Identify which cell holds the provided text, then report its [X, Y] central coordinate. 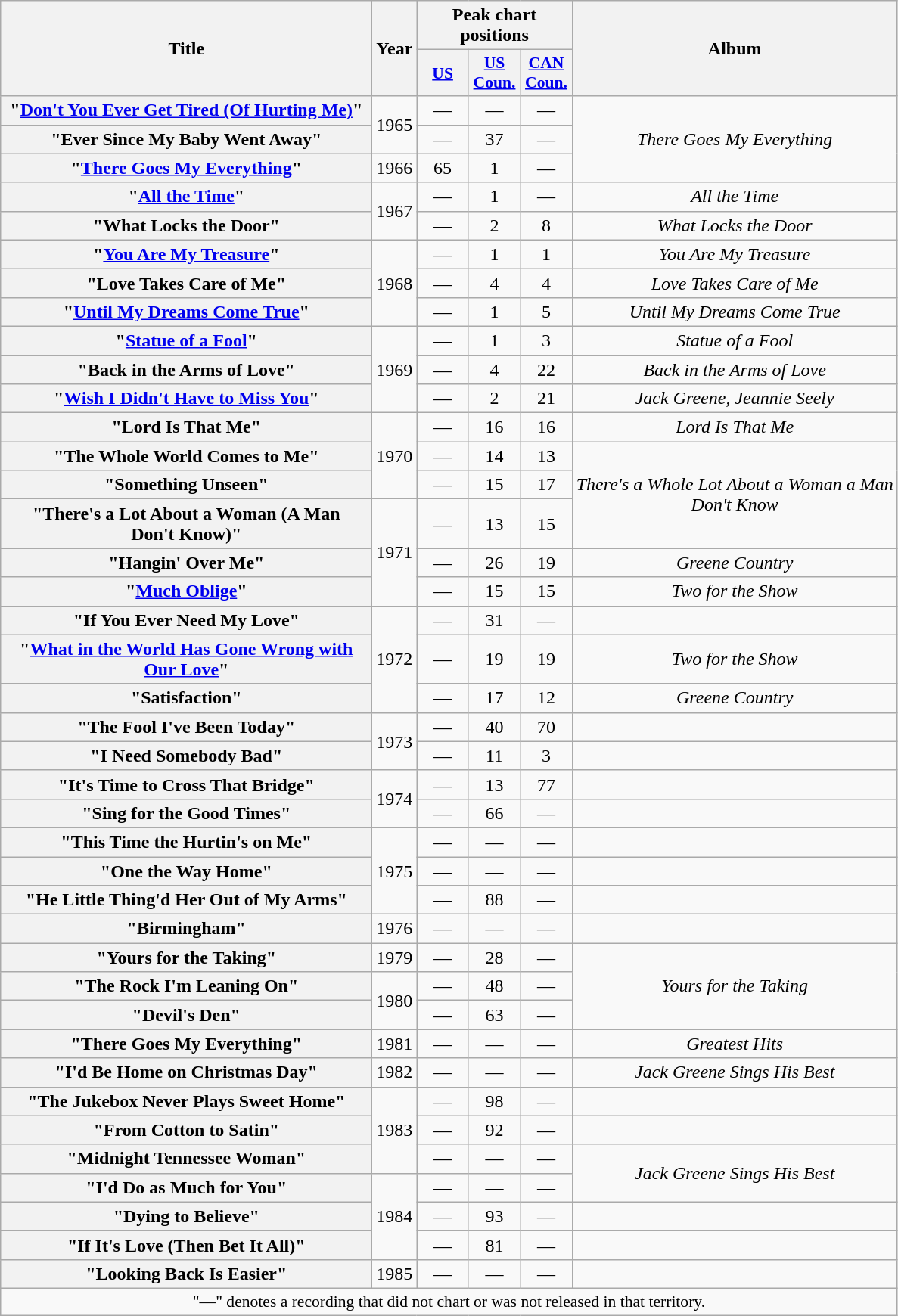
40 [494, 727]
37 [494, 139]
28 [494, 958]
1976 [395, 929]
21 [546, 399]
"He Little Thing'd Her Out of My Arms" [186, 900]
1969 [395, 369]
1973 [395, 741]
"One the Way Home" [186, 871]
Year [395, 48]
92 [494, 1130]
"It's Time to Cross That Bridge" [186, 784]
Yours for the Taking [735, 986]
8 [546, 225]
70 [546, 727]
"The Jukebox Never Plays Sweet Home" [186, 1101]
1979 [395, 958]
1981 [395, 1044]
There Goes My Everything [735, 139]
1967 [395, 211]
"This Time the Hurtin's on Me" [186, 842]
1965 [395, 125]
"I'd Do as Much for You" [186, 1187]
"Much Oblige" [186, 591]
Album [735, 48]
"Dying to Believe" [186, 1216]
48 [494, 986]
1970 [395, 456]
"Devil's Den" [186, 1015]
Jack Greene, Jeannie Seely [735, 399]
You Are My Treasure [735, 254]
63 [494, 1015]
26 [494, 563]
"Something Unseen" [186, 485]
"Statue of a Fool" [186, 340]
"I'd Be Home on Christmas Day" [186, 1072]
1971 [395, 552]
Lord Is That Me [735, 427]
1972 [395, 660]
"Birmingham" [186, 929]
1982 [395, 1072]
"Back in the Arms of Love" [186, 370]
1984 [395, 1216]
81 [494, 1245]
"There's a Lot About a Woman (A ManDon't Know)" [186, 523]
"Yours for the Taking" [186, 958]
"All the Time" [186, 197]
"What in the World Has Gone Wrong withOur Love" [186, 660]
1980 [395, 1001]
"If It's Love (Then Bet It All)" [186, 1245]
1985 [395, 1274]
"Ever Since My Baby Went Away" [186, 139]
22 [546, 370]
5 [546, 312]
77 [546, 784]
"Wish I Didn't Have to Miss You" [186, 399]
1968 [395, 283]
Love Takes Care of Me [735, 283]
Until My Dreams Come True [735, 312]
"The Fool I've Been Today" [186, 727]
"Lord Is That Me" [186, 427]
There's a Whole Lot About a Woman a ManDon't Know [735, 495]
"Satisfaction" [186, 698]
USCoun. [494, 73]
Peak chartpositions [495, 26]
65 [443, 168]
"The Rock I'm Leaning On" [186, 986]
"Love Takes Care of Me" [186, 283]
98 [494, 1101]
11 [494, 756]
"I Need Somebody Bad" [186, 756]
1983 [395, 1130]
"If You Ever Need My Love" [186, 620]
"The Whole World Comes to Me" [186, 456]
31 [494, 620]
1975 [395, 871]
Statue of a Fool [735, 340]
"From Cotton to Satin" [186, 1130]
Title [186, 48]
12 [546, 698]
1974 [395, 799]
US [443, 73]
Back in the Arms of Love [735, 370]
CANCoun. [546, 73]
88 [494, 900]
93 [494, 1216]
"Midnight Tennessee Woman" [186, 1159]
"Sing for the Good Times" [186, 813]
All the Time [735, 197]
"Don't You Ever Get Tired (Of Hurting Me)" [186, 110]
"Looking Back Is Easier" [186, 1274]
"You Are My Treasure" [186, 254]
"Hangin' Over Me" [186, 563]
"Until My Dreams Come True" [186, 312]
66 [494, 813]
Greatest Hits [735, 1044]
14 [494, 456]
What Locks the Door [735, 225]
"—" denotes a recording that did not chart or was not released in that territory. [449, 1302]
1966 [395, 168]
"What Locks the Door" [186, 225]
